Pinpoint the cell where the given text exists, returning its (X, Y) midpoint coordinate. 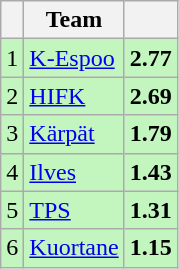
1.79 (150, 134)
4 (12, 172)
6 (12, 248)
2.69 (150, 96)
1 (12, 58)
1.43 (150, 172)
Kärpät (74, 134)
Team (74, 20)
5 (12, 210)
3 (12, 134)
1.15 (150, 248)
Ilves (74, 172)
Kuortane (74, 248)
2.77 (150, 58)
1.31 (150, 210)
HIFK (74, 96)
TPS (74, 210)
2 (12, 96)
K-Espoo (74, 58)
